From the cell containing the given text, extract its center point as [x, y] coordinate. 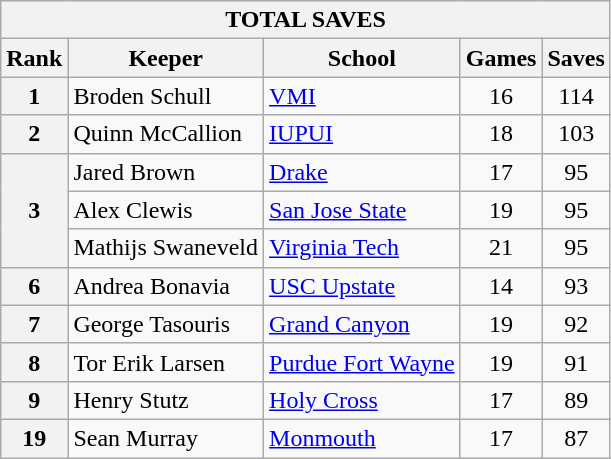
Andrea Bonavia [166, 286]
9 [34, 400]
Holy Cross [362, 400]
Broden Schull [166, 96]
Mathijs Swaneveld [166, 248]
87 [576, 438]
16 [501, 96]
Virginia Tech [362, 248]
103 [576, 134]
Keeper [166, 58]
91 [576, 362]
Drake [362, 172]
Tor Erik Larsen [166, 362]
6 [34, 286]
Purdue Fort Wayne [362, 362]
VMI [362, 96]
USC Upstate [362, 286]
Rank [34, 58]
San Jose State [362, 210]
Jared Brown [166, 172]
Games [501, 58]
School [362, 58]
Monmouth [362, 438]
7 [34, 324]
93 [576, 286]
92 [576, 324]
TOTAL SAVES [306, 20]
21 [501, 248]
Grand Canyon [362, 324]
89 [576, 400]
18 [501, 134]
3 [34, 210]
Henry Stutz [166, 400]
1 [34, 96]
Alex Clewis [166, 210]
George Tasouris [166, 324]
14 [501, 286]
Quinn McCallion [166, 134]
Sean Murray [166, 438]
114 [576, 96]
8 [34, 362]
Saves [576, 58]
2 [34, 134]
IUPUI [362, 134]
